Locate the cell with the specified text and output its [X, Y] center coordinate. 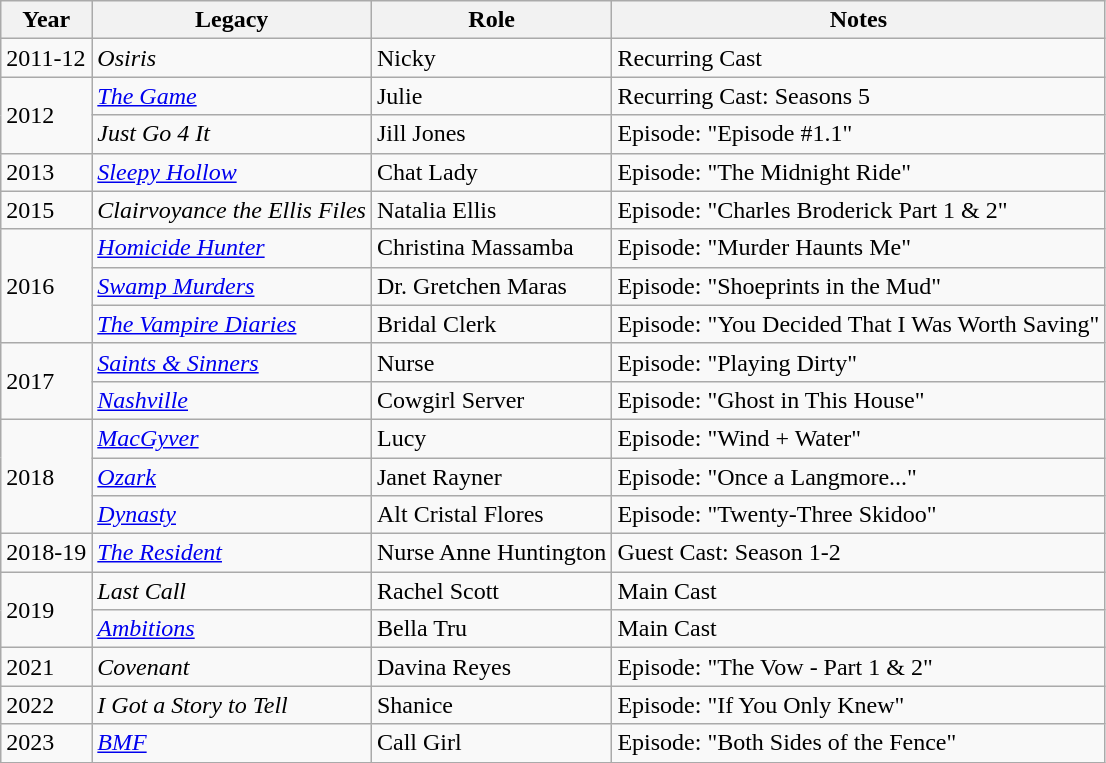
The Game [232, 96]
Episode: "The Midnight Ride" [858, 172]
Bella Tru [491, 629]
Natalia Ellis [491, 210]
Episode: "Wind + Water" [858, 438]
2012 [46, 115]
2022 [46, 705]
Episode: "Twenty-Three Skidoo" [858, 515]
Episode: "Shoeprints in the Mud" [858, 286]
Ozark [232, 477]
I Got a Story to Tell [232, 705]
Jill Jones [491, 134]
Cowgirl Server [491, 400]
Nashville [232, 400]
Chat Lady [491, 172]
Episode: "Both Sides of the Fence" [858, 743]
Bridal Clerk [491, 324]
Episode: "Charles Broderick Part 1 & 2" [858, 210]
Episode: "Murder Haunts Me" [858, 248]
Role [491, 20]
2016 [46, 286]
Clairvoyance the Ellis Files [232, 210]
Ambitions [232, 629]
2015 [46, 210]
MacGyver [232, 438]
2021 [46, 667]
Episode: "If You Only Knew" [858, 705]
Episode: "The Vow - Part 1 & 2" [858, 667]
BMF [232, 743]
Recurring Cast [858, 58]
Guest Cast: Season 1-2 [858, 553]
2017 [46, 381]
Recurring Cast: Seasons 5 [858, 96]
Davina Reyes [491, 667]
Nurse Anne Huntington [491, 553]
Christina Massamba [491, 248]
Rachel Scott [491, 591]
Nicky [491, 58]
Shanice [491, 705]
Swamp Murders [232, 286]
2013 [46, 172]
2011-12 [46, 58]
Legacy [232, 20]
Dynasty [232, 515]
Sleepy Hollow [232, 172]
The Resident [232, 553]
Dr. Gretchen Maras [491, 286]
Osiris [232, 58]
Alt Cristal Flores [491, 515]
Episode: "Playing Dirty" [858, 362]
Janet Rayner [491, 477]
Notes [858, 20]
Call Girl [491, 743]
2018 [46, 476]
Episode: "You Decided That I Was Worth Saving" [858, 324]
The Vampire Diaries [232, 324]
Saints & Sinners [232, 362]
Just Go 4 It [232, 134]
Year [46, 20]
Episode: "Once a Langmore..." [858, 477]
Last Call [232, 591]
Episode: "Episode #1.1" [858, 134]
Covenant [232, 667]
Homicide Hunter [232, 248]
Episode: "Ghost in This House" [858, 400]
Lucy [491, 438]
2019 [46, 610]
Julie [491, 96]
Nurse [491, 362]
2023 [46, 743]
2018-19 [46, 553]
